Pinpoint the cell where the given text exists, returning its [X, Y] midpoint coordinate. 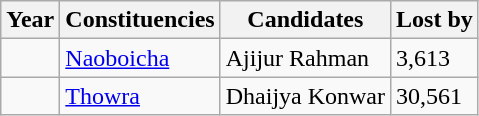
Ajijur Rahman [305, 58]
Candidates [305, 20]
Thowra [140, 96]
Constituencies [140, 20]
Naoboicha [140, 58]
Dhaijya Konwar [305, 96]
30,561 [435, 96]
3,613 [435, 58]
Year [30, 20]
Lost by [435, 20]
